Scan for the cell matching the given text and deliver its [X, Y] coordinate at center. 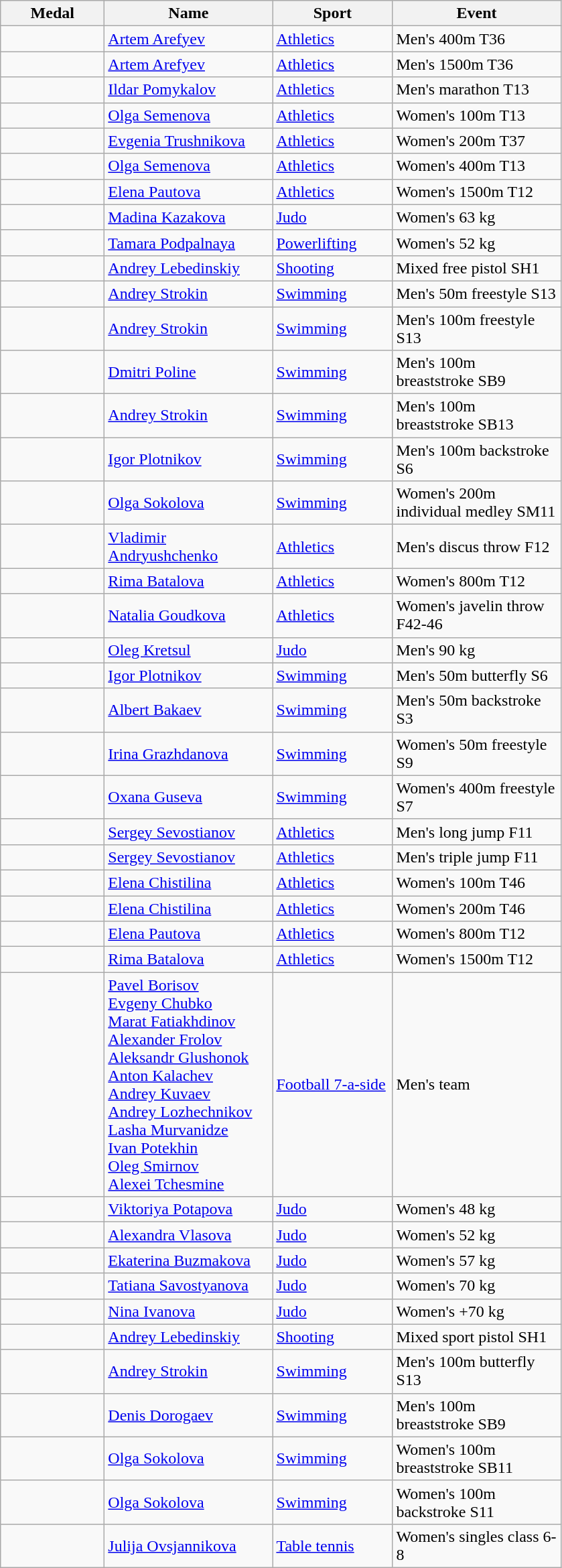
Mixed free pistol SH1 [477, 268]
Tatiana Savostyanova [189, 1286]
Irina Grazhdanova [189, 753]
Name [189, 13]
Men's discus throw F12 [477, 547]
Mixed sport pistol SH1 [477, 1337]
Denis Dorogaev [189, 1415]
Women's javelin throw F42-46 [477, 615]
Men's marathon T13 [477, 90]
Women's 70 kg [477, 1286]
Men's 1500m T36 [477, 64]
Women's 400m T13 [477, 166]
Table tennis [332, 1545]
Women's 100m backstroke S11 [477, 1502]
Men's long jump F11 [477, 832]
Ildar Pomykalov [189, 90]
Women's 400m freestyle S7 [477, 797]
Dmitri Poline [189, 373]
Vladimir Andryushchenko [189, 547]
Women's 50m freestyle S9 [477, 753]
Ekaterina Buzmakova [189, 1260]
Men's 400m T36 [477, 39]
Men's 50m backstroke S3 [477, 710]
Men's 50m freestyle S13 [477, 293]
Men's team [477, 1084]
Tamara Podpalnaya [189, 243]
Women's 57 kg [477, 1260]
Madina Kazakova [189, 217]
Powerlifting [332, 243]
Women's +70 kg [477, 1311]
Natalia Goudkova [189, 615]
Women's 100m breaststroke SB11 [477, 1458]
Women's 48 kg [477, 1210]
Sport [332, 13]
Medal [52, 13]
Men's 100m freestyle S13 [477, 328]
Julija Ovsjannikova [189, 1545]
Men's 100m backstroke S6 [477, 460]
Women's 63 kg [477, 217]
Event [477, 13]
Women's 100m T13 [477, 115]
Women's singles class 6-8 [477, 1545]
Men's 100m breaststroke SB13 [477, 415]
Men's 100m butterfly S13 [477, 1371]
Men's 90 kg [477, 650]
Alexandra Vlasova [189, 1235]
Women's 200m T37 [477, 141]
Football 7-a-side [332, 1084]
Men's 50m butterfly S6 [477, 675]
Nina Ivanova [189, 1311]
Men's triple jump F11 [477, 857]
Evgenia Trushnikova [189, 141]
Women's 100m T46 [477, 883]
Oxana Guseva [189, 797]
Women's 200m T46 [477, 908]
Viktoriya Potapova [189, 1210]
Women's 200m individual medley SM11 [477, 503]
Oleg Kretsul [189, 650]
Albert Bakaev [189, 710]
